Identify which cell holds the provided text, then report its [X, Y] central coordinate. 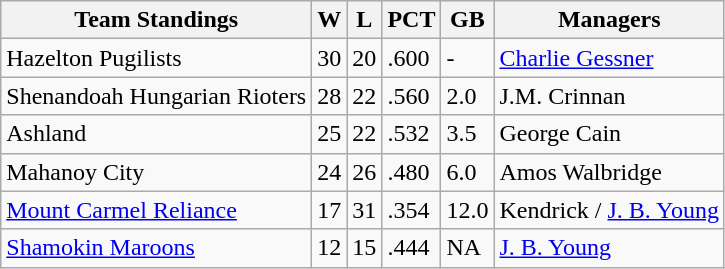
Kendrick / J. B. Young [609, 210]
Shamokin Maroons [156, 248]
17 [330, 210]
3.5 [468, 134]
25 [330, 134]
12 [330, 248]
.444 [412, 248]
2.0 [468, 96]
PCT [412, 20]
31 [364, 210]
12.0 [468, 210]
L [364, 20]
GB [468, 20]
Team Standings [156, 20]
.600 [412, 58]
.354 [412, 210]
15 [364, 248]
30 [330, 58]
Managers [609, 20]
.560 [412, 96]
Mahanoy City [156, 172]
Ashland [156, 134]
Shenandoah Hungarian Rioters [156, 96]
Hazelton Pugilists [156, 58]
Amos Walbridge [609, 172]
NA [468, 248]
24 [330, 172]
26 [364, 172]
J.M. Crinnan [609, 96]
Mount Carmel Reliance [156, 210]
Charlie Gessner [609, 58]
George Cain [609, 134]
.480 [412, 172]
- [468, 58]
6.0 [468, 172]
J. B. Young [609, 248]
W [330, 20]
20 [364, 58]
28 [330, 96]
.532 [412, 134]
